Extract the [X, Y] coordinate from the center of the cell holding the provided text.  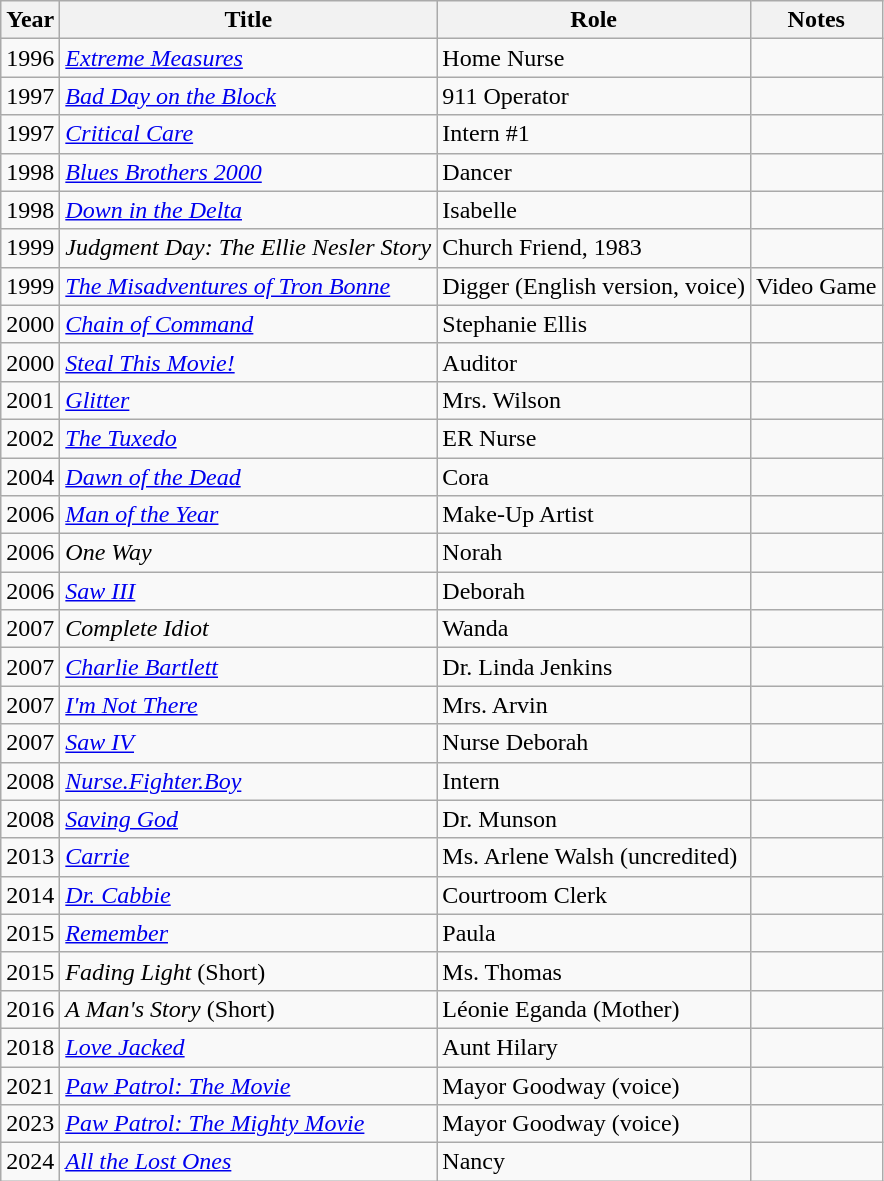
The Misadventures of Tron Bonne [248, 286]
Mrs. Wilson [594, 400]
Dr. Cabbie [248, 895]
2014 [30, 895]
Bad Day on the Block [248, 96]
All the Lost Ones [248, 1162]
Role [594, 20]
2001 [30, 400]
Courtroom Clerk [594, 895]
Digger (English version, voice) [594, 286]
Church Friend, 1983 [594, 248]
Intern #1 [594, 134]
Dr. Munson [594, 819]
Title [248, 20]
Nurse Deborah [594, 743]
2013 [30, 857]
Intern [594, 781]
Make-Up Artist [594, 515]
Notes [816, 20]
2018 [30, 1047]
I'm Not There [248, 705]
Home Nurse [594, 58]
Paula [594, 933]
Fading Light (Short) [248, 971]
Remember [248, 933]
Isabelle [594, 210]
Man of the Year [248, 515]
Norah [594, 553]
Nurse.Fighter.Boy [248, 781]
Charlie Bartlett [248, 667]
Dr. Linda Jenkins [594, 667]
Cora [594, 477]
Glitter [248, 400]
2021 [30, 1085]
Critical Care [248, 134]
1996 [30, 58]
Dancer [594, 172]
One Way [248, 553]
Auditor [594, 362]
2004 [30, 477]
Dawn of the Dead [248, 477]
Year [30, 20]
Down in the Delta [248, 210]
Paw Patrol: The Mighty Movie [248, 1124]
Steal This Movie! [248, 362]
2023 [30, 1124]
Chain of Command [248, 324]
A Man's Story (Short) [248, 1009]
2016 [30, 1009]
The Tuxedo [248, 438]
Video Game [816, 286]
Saving God [248, 819]
2024 [30, 1162]
Judgment Day: The Ellie Nesler Story [248, 248]
Nancy [594, 1162]
Ms. Arlene Walsh (uncredited) [594, 857]
Complete Idiot [248, 629]
Léonie Eganda (Mother) [594, 1009]
911 Operator [594, 96]
Stephanie Ellis [594, 324]
Mrs. Arvin [594, 705]
2002 [30, 438]
Blues Brothers 2000 [248, 172]
Saw IV [248, 743]
Deborah [594, 591]
ER Nurse [594, 438]
Carrie [248, 857]
Love Jacked [248, 1047]
Paw Patrol: The Movie [248, 1085]
Aunt Hilary [594, 1047]
Saw III [248, 591]
Extreme Measures [248, 58]
Wanda [594, 629]
Ms. Thomas [594, 971]
